Return the [x, y] coordinate for the center point of the cell that contains the specified text.  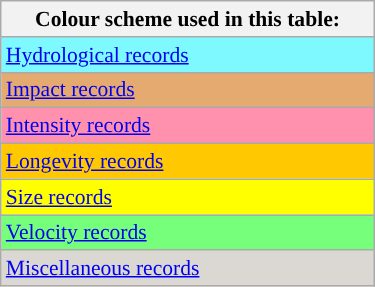
Colour scheme used in this table: [188, 19]
Velocity records [188, 232]
Impact records [188, 90]
Hydrological records [188, 54]
Miscellaneous records [188, 268]
Longevity records [188, 161]
Size records [188, 197]
Intensity records [188, 126]
